Pinpoint the cell where the given text exists, returning its [X, Y] midpoint coordinate. 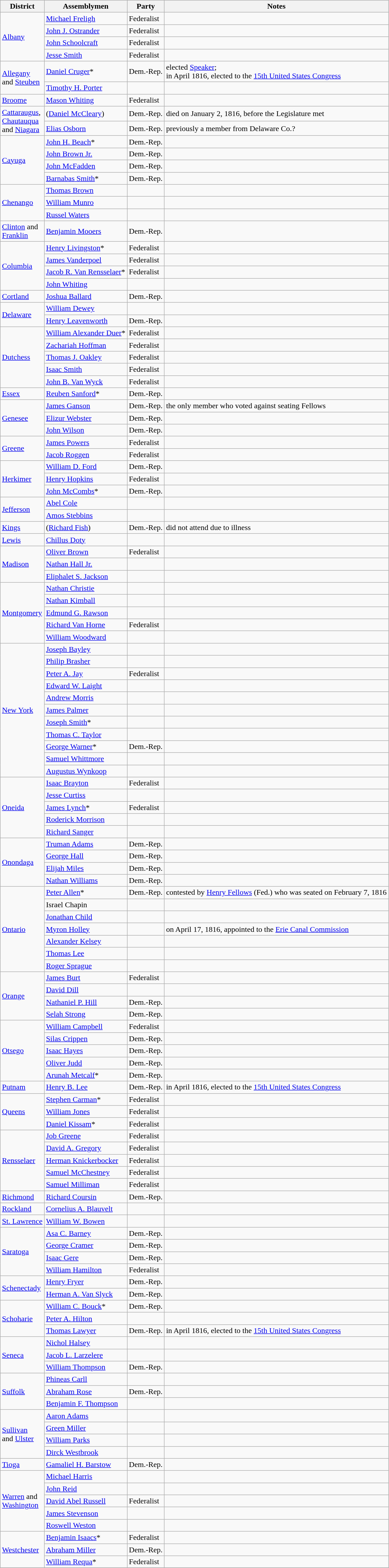
Schoharie [22, 1318]
Oliver Brown [86, 552]
John J. Ostrander [86, 31]
Richard Coursin [86, 1197]
Schenectady [22, 1288]
Benjamin Mooers [86, 231]
Rensselaer [22, 1160]
David A. Gregory [86, 1148]
Delaware [22, 315]
Zachariah Hoffman [86, 345]
Thomas Lawyer [86, 1330]
Asa C. Barney [86, 1233]
Broome [22, 100]
Jesse Curtiss [86, 795]
Benjamin Isaacs* [86, 1537]
Russel Waters [86, 215]
Oneida [22, 807]
on April 17, 1816, appointed to the Erie Canal Commission [276, 929]
Jefferson [22, 509]
died on January 2, 1816, before the Legislature met [276, 113]
John McFadden [86, 166]
David Dill [86, 990]
William Dewey [86, 308]
Jacob R. Van Rensselaer* [86, 272]
Ontario [22, 929]
Tioga [22, 1464]
Philip Brasher [86, 661]
Jacob L. Larzelere [86, 1355]
Barnabas Smith* [86, 178]
Michael Freligh [86, 19]
Richard Sanger [86, 832]
Isaac Hayes [86, 1051]
Chillus Doty [86, 540]
George Hall [86, 856]
Assemblymen [86, 6]
Isaac Smith [86, 369]
Roswell Weston [86, 1525]
Roderick Morrison [86, 820]
Dutchess [22, 357]
Thomas J. Oakley [86, 357]
(Daniel McCleary) [86, 113]
Richard Van Horne [86, 625]
Essex [22, 394]
Edward W. Laight [86, 686]
William C. Bouck* [86, 1306]
Elijah Miles [86, 868]
previously a member from Delaware Co.? [276, 128]
Edmund G. Rawson [86, 613]
Orange [22, 996]
Amos Stebbins [86, 515]
Herman A. Van Slyck [86, 1294]
Cornelius A. Blauvelt [86, 1209]
elected Speaker; in April 1816, elected to the 15th United States Congress [276, 72]
William D. Ford [86, 467]
Isaac Brayton [86, 783]
James Stevenson [86, 1513]
Seneca [22, 1355]
Joseph Bayley [86, 649]
Roger Sprague [86, 966]
James Ganson [86, 406]
Myron Holley [86, 929]
Suffolk [22, 1392]
Warren and Washington [22, 1501]
William Hamilton [86, 1270]
Jesse Smith [86, 55]
John H. Beach* [86, 142]
Reuben Sanford* [86, 394]
John Wilson [86, 430]
Gamaliel H. Barstow [86, 1464]
Israel Chapin [86, 905]
Thomas Lee [86, 953]
Genesee [22, 418]
Henry Livingston* [86, 248]
William Parks [86, 1440]
John Brown Jr. [86, 154]
Nathan Williams [86, 880]
Montgomery [22, 613]
Henry Leavenworth [86, 321]
Kings [22, 527]
the only member who voted against seating Fellows [276, 406]
Dirck Westbrook [86, 1452]
Otsego [22, 1051]
Henry Fryer [86, 1282]
Saratoga [22, 1252]
Benjamin F. Thompson [86, 1404]
District [22, 6]
James Powers [86, 442]
Mason Whiting [86, 100]
Onondaga [22, 862]
Job Greene [86, 1136]
Madison [22, 564]
Phineas Carll [86, 1379]
Sullivan and Ulster [22, 1434]
Greene [22, 449]
Jonathan Child [86, 917]
Abel Cole [86, 503]
John Schoolcraft [86, 43]
Notes [276, 6]
George Cramer [86, 1245]
Thomas Brown [86, 191]
Joseph Smith* [86, 722]
Abraham Miller [86, 1549]
Thomas C. Taylor [86, 734]
Daniel Kissam* [86, 1124]
Jacob Roggen [86, 455]
Michael Harris [86, 1477]
Truman Adams [86, 844]
Silas Crippen [86, 1039]
Stephen Carman* [86, 1099]
William Thompson [86, 1367]
William Requa* [86, 1562]
Selah Strong [86, 1014]
Albany [22, 37]
Green Miller [86, 1428]
Peter A. Jay [86, 674]
Nichol Halsey [86, 1343]
New York [22, 710]
Peter A. Hilton [86, 1318]
Samuel Milliman [86, 1185]
Richmond [22, 1197]
Cortland [22, 296]
Samuel McChestney [86, 1173]
Timothy H. Porter [86, 88]
Daniel Cruger* [86, 72]
Cattaraugus, Chautauqua and Niagara [22, 121]
Queens [22, 1112]
Samuel Whittmore [86, 759]
Joshua Ballard [86, 296]
did not attend due to illness [276, 527]
Henry B. Lee [86, 1087]
Allegany and Steuben [22, 77]
David Abel Russell [86, 1501]
Abraham Rose [86, 1392]
Arunah Metcalf* [86, 1075]
Putnam [22, 1087]
Isaac Gere [86, 1258]
James Palmer [86, 710]
Clinton and Franklin [22, 231]
Lewis [22, 540]
Nathan Kimball [86, 601]
James Burt [86, 978]
Westchester [22, 1549]
Henry Hopkins [86, 479]
William Alexander Duer* [86, 333]
Alexander Kelsey [86, 941]
Nathaniel P. Hill [86, 1002]
(Richard Fish) [86, 527]
Andrew Morris [86, 698]
John Whiting [86, 284]
John B. Van Wyck [86, 381]
William Munro [86, 203]
William Campbell [86, 1026]
Nathan Hall Jr. [86, 564]
Elias Osborn [86, 128]
Party [146, 6]
Peter Allen* [86, 893]
Oliver Judd [86, 1063]
John Reid [86, 1489]
Nathan Christie [86, 589]
James Lynch* [86, 807]
contested by Henry Fellows (Fed.) who was seated on February 7, 1816 [276, 893]
William Woodward [86, 637]
Elizur Webster [86, 418]
John McCombs* [86, 491]
Rockland [22, 1209]
Chenango [22, 203]
Cayuga [22, 160]
Herkimer [22, 479]
William W. Bowen [86, 1221]
George Warner* [86, 746]
Aaron Adams [86, 1416]
Augustus Wynkoop [86, 771]
William Jones [86, 1112]
St. Lawrence [22, 1221]
Columbia [22, 266]
James Vanderpoel [86, 260]
Herman Knickerbocker [86, 1160]
Eliphalet S. Jackson [86, 576]
